Determine the (X, Y) coordinate at the center of the cell enclosing the given text.  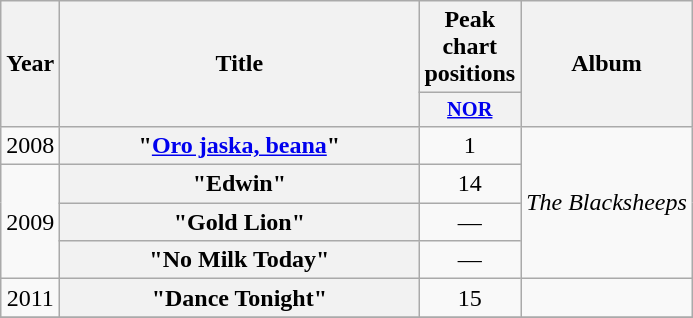
1 (470, 145)
2011 (30, 298)
15 (470, 298)
Album (607, 64)
14 (470, 184)
"Dance Tonight" (240, 298)
"Edwin" (240, 184)
"No Milk Today" (240, 260)
Year (30, 64)
Title (240, 64)
NOR (470, 110)
2009 (30, 222)
The Blacksheeps (607, 202)
"Gold Lion" (240, 222)
2008 (30, 145)
Peak chart positions (470, 47)
"Oro jaska, beana" (240, 145)
